Return [X, Y] of the center of cell containing provided text 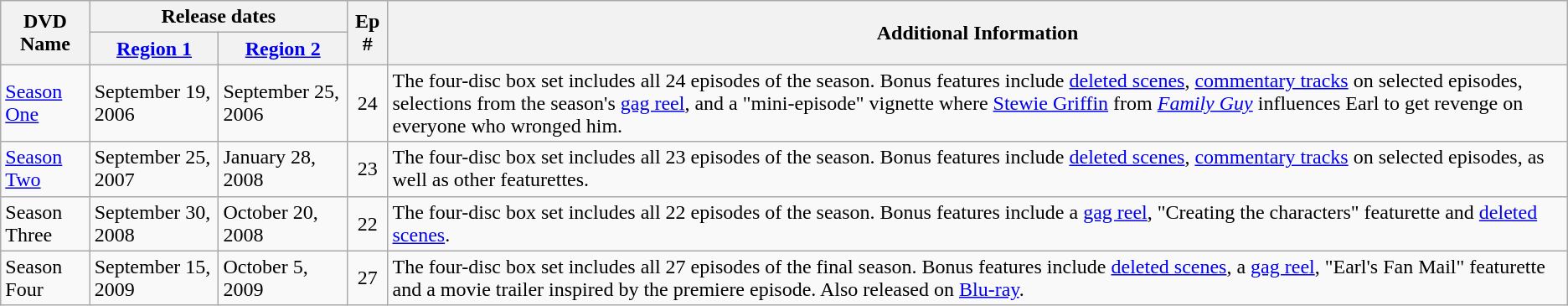
Region 2 [283, 49]
September 30, 2008 [154, 223]
24 [368, 103]
Region 1 [154, 49]
October 20, 2008 [283, 223]
Season Three [45, 223]
October 5, 2009 [283, 278]
September 25, 2006 [283, 103]
DVD Name [45, 33]
September 15, 2009 [154, 278]
Season One [45, 103]
September 25, 2007 [154, 169]
22 [368, 223]
Release dates [218, 17]
Season Two [45, 169]
Ep # [368, 33]
September 19, 2006 [154, 103]
Season Four [45, 278]
27 [368, 278]
Additional Information [977, 33]
23 [368, 169]
January 28, 2008 [283, 169]
